For the text-containing cell, return its midpoint in [X, Y] coordinate format. 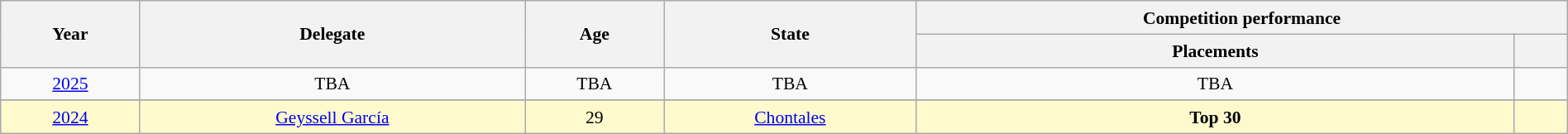
Top 30 [1216, 117]
2025 [70, 84]
Chontales [791, 117]
Delegate [332, 34]
29 [595, 117]
State [791, 34]
Placements [1216, 50]
Competition performance [1242, 17]
Geyssell García [332, 117]
2024 [70, 117]
Age [595, 34]
Year [70, 34]
